Extract the [x, y] coordinate from the center of the cell holding the provided text.  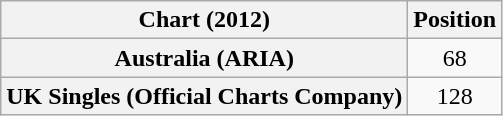
128 [455, 96]
Australia (ARIA) [204, 58]
UK Singles (Official Charts Company) [204, 96]
68 [455, 58]
Position [455, 20]
Chart (2012) [204, 20]
